Capture the cell that displays the provided text and extract its [X, Y] central coordinate. 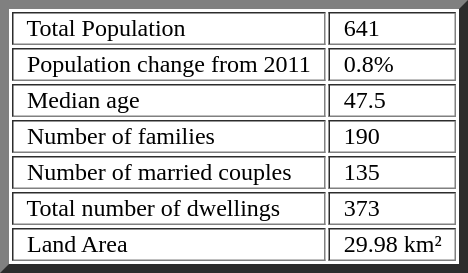
0.8% [393, 64]
135 [393, 172]
Median age [169, 100]
Number of married couples [169, 172]
373 [393, 208]
Total Population [169, 28]
641 [393, 28]
Number of families [169, 136]
Land Area [169, 244]
Population change from 2011 [169, 64]
Total number of dwellings [169, 208]
47.5 [393, 100]
29.98 km² [393, 244]
190 [393, 136]
